Locate the cell with the specified text and output its [X, Y] center coordinate. 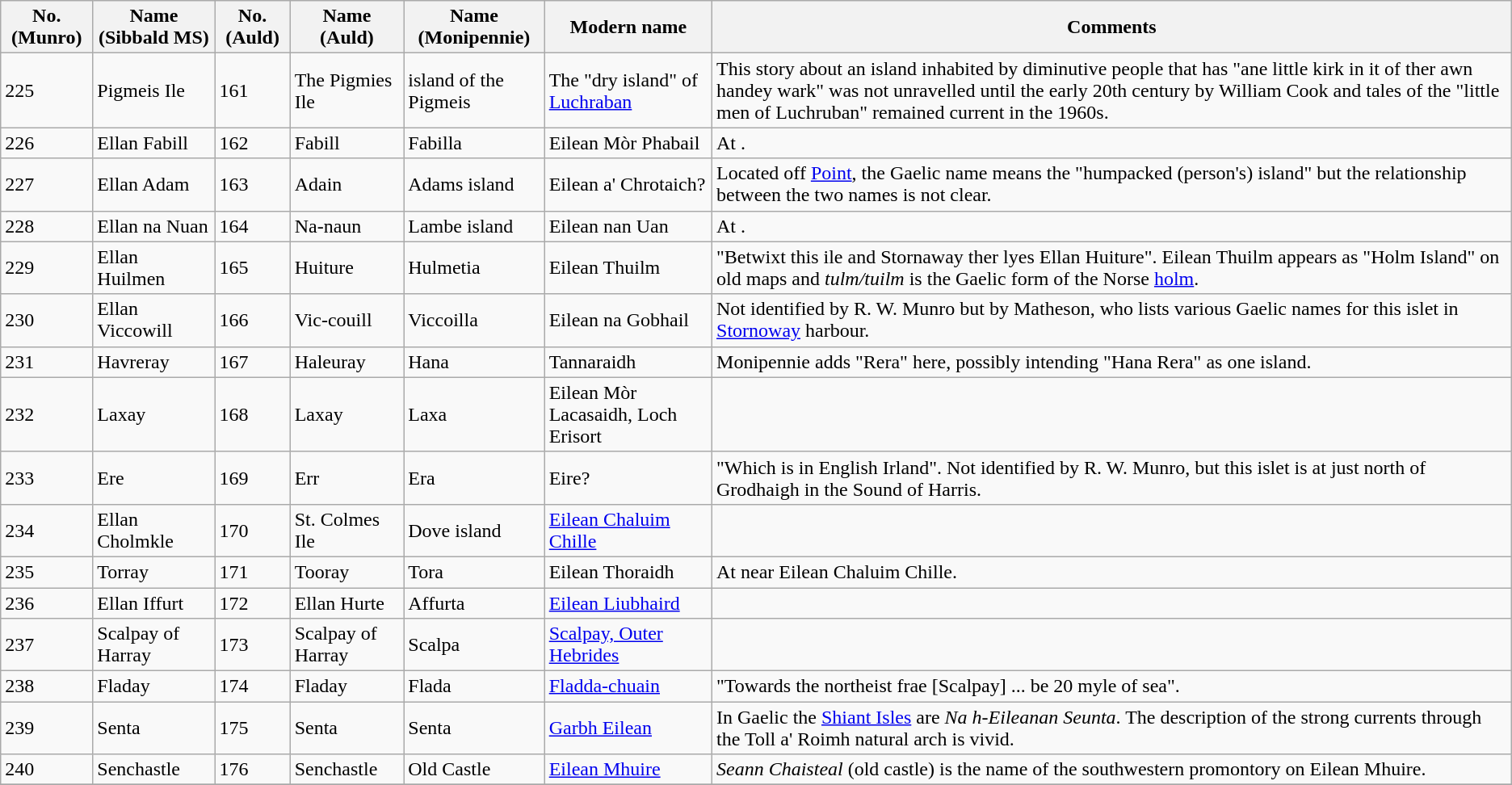
Name (Monipennie) [474, 27]
Ellan Viccowill [153, 320]
Fabilla [474, 143]
Ellan Iffurt [153, 603]
Ellan Cholmkle [153, 530]
225 [47, 90]
Torray [153, 572]
176 [252, 770]
Fladda-chuain [628, 686]
Eilean Chaluim Chille [628, 530]
Eilean Liubhaird [628, 603]
165 [252, 268]
238 [47, 686]
Modern name [628, 27]
174 [252, 686]
Affurta [474, 603]
231 [47, 362]
Flada [474, 686]
Ellan Adam [153, 184]
235 [47, 572]
228 [47, 226]
Ellan na Nuan [153, 226]
171 [252, 572]
Eire? [628, 478]
Era [474, 478]
In Gaelic the Shiant Isles are Na h-Eileanan Seunta. The description of the strong currents through the Toll a' Roimh natural arch is vivid. [1112, 728]
island of the Pigmeis [474, 90]
Hulmetia [474, 268]
232 [47, 414]
164 [252, 226]
Lambe island [474, 226]
239 [47, 728]
Ellan Fabill [153, 143]
Fabill [347, 143]
240 [47, 770]
175 [252, 728]
Pigmeis Ile [153, 90]
Adams island [474, 184]
Eilean Thuilm [628, 268]
234 [47, 530]
Tannaraidh [628, 362]
230 [47, 320]
Haleuray [347, 362]
166 [252, 320]
Eilean na Gobhail [628, 320]
Na-naun [347, 226]
172 [252, 603]
Huiture [347, 268]
Tora [474, 572]
Monipennie adds "Rera" here, possibly intending "Hana Rera" as one island. [1112, 362]
Old Castle [474, 770]
226 [47, 143]
227 [47, 184]
162 [252, 143]
Laxa [474, 414]
Ellan Hurte [347, 603]
Dove island [474, 530]
Eilean a' Chrotaich? [628, 184]
169 [252, 478]
167 [252, 362]
Adain [347, 184]
Ere [153, 478]
Eilean Mòr Lacasaidh, Loch Erisort [628, 414]
"Towards the northeist frae [Scalpay] ... be 20 myle of sea". [1112, 686]
Tooray [347, 572]
163 [252, 184]
Scalpay, Outer Hebrides [628, 644]
No. (Auld) [252, 27]
Ellan Huilmen [153, 268]
Err [347, 478]
237 [47, 644]
Eilean nan Uan [628, 226]
"Which is in English Irland". Not identified by R. W. Munro, but this islet is at just north of Grodhaigh in the Sound of Harris. [1112, 478]
Hana [474, 362]
Comments [1112, 27]
The "dry island" of Luchraban [628, 90]
161 [252, 90]
Seann Chaisteal (old castle) is the name of the southwestern promontory on Eilean Mhuire. [1112, 770]
No. (Munro) [47, 27]
Name (Sibbald MS) [153, 27]
At near Eilean Chaluim Chille. [1112, 572]
173 [252, 644]
Garbh Eilean [628, 728]
Eilean Thoraidh [628, 572]
229 [47, 268]
168 [252, 414]
Scalpa [474, 644]
Eilean Mòr Phabail [628, 143]
Vic-couill [347, 320]
233 [47, 478]
236 [47, 603]
Havreray [153, 362]
Not identified by R. W. Munro but by Matheson, who lists various Gaelic names for this islet in Stornoway harbour. [1112, 320]
Viccoilla [474, 320]
Name (Auld) [347, 27]
170 [252, 530]
St. Colmes Ile [347, 530]
Eilean Mhuire [628, 770]
The Pigmies Ile [347, 90]
Located off Point, the Gaelic name means the "humpacked (person's) island" but the relationship between the two names is not clear. [1112, 184]
